Capture the cell that displays the provided text and extract its (X, Y) central coordinate. 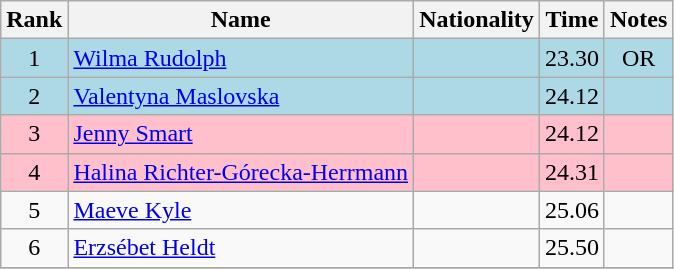
Halina Richter-Górecka-Herrmann (241, 172)
Notes (638, 20)
24.31 (572, 172)
3 (34, 134)
Nationality (477, 20)
1 (34, 58)
2 (34, 96)
6 (34, 248)
4 (34, 172)
Wilma Rudolph (241, 58)
Name (241, 20)
23.30 (572, 58)
Valentyna Maslovska (241, 96)
Time (572, 20)
OR (638, 58)
Rank (34, 20)
Maeve Kyle (241, 210)
25.50 (572, 248)
Jenny Smart (241, 134)
25.06 (572, 210)
5 (34, 210)
Erzsébet Heldt (241, 248)
